Find where the given text appears and provide that cell's center as [x, y] coordinate. 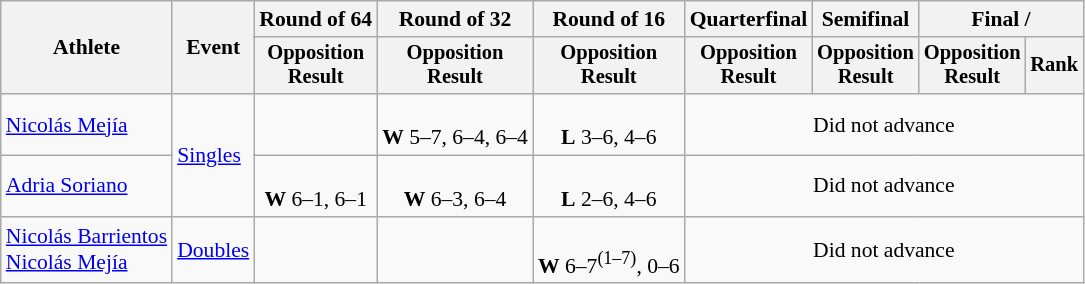
Event [213, 48]
L 3–6, 4–6 [609, 124]
Round of 32 [455, 19]
Quarterfinal [749, 19]
Rank [1054, 66]
Nicolás Mejía [86, 124]
Athlete [86, 48]
W 6–1, 6–1 [316, 186]
Round of 16 [609, 19]
Round of 64 [316, 19]
W 6–3, 6–4 [455, 186]
L 2–6, 4–6 [609, 186]
Doubles [213, 250]
Singles [213, 155]
Semifinal [866, 19]
Final / [1001, 19]
W 6–7(1–7), 0–6 [609, 250]
W 5–7, 6–4, 6–4 [455, 124]
Nicolás BarrientosNicolás Mejía [86, 250]
Adria Soriano [86, 186]
